Capture the cell that displays the provided text and extract its [x, y] central coordinate. 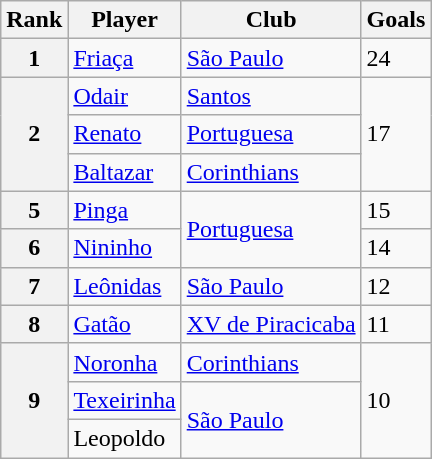
Friaça [124, 58]
Pinga [124, 210]
5 [34, 210]
Player [124, 20]
17 [396, 134]
Goals [396, 20]
Club [271, 20]
Leopoldo [124, 438]
Baltazar [124, 172]
Texeirinha [124, 400]
Santos [271, 96]
Leônidas [124, 286]
24 [396, 58]
Rank [34, 20]
15 [396, 210]
8 [34, 324]
11 [396, 324]
10 [396, 400]
Renato [124, 134]
14 [396, 248]
2 [34, 134]
7 [34, 286]
9 [34, 400]
Nininho [124, 248]
1 [34, 58]
6 [34, 248]
Odair [124, 96]
Noronha [124, 362]
12 [396, 286]
XV de Piracicaba [271, 324]
Gatão [124, 324]
